Provide the [X, Y] coordinate of the cell's center where the given text is located.  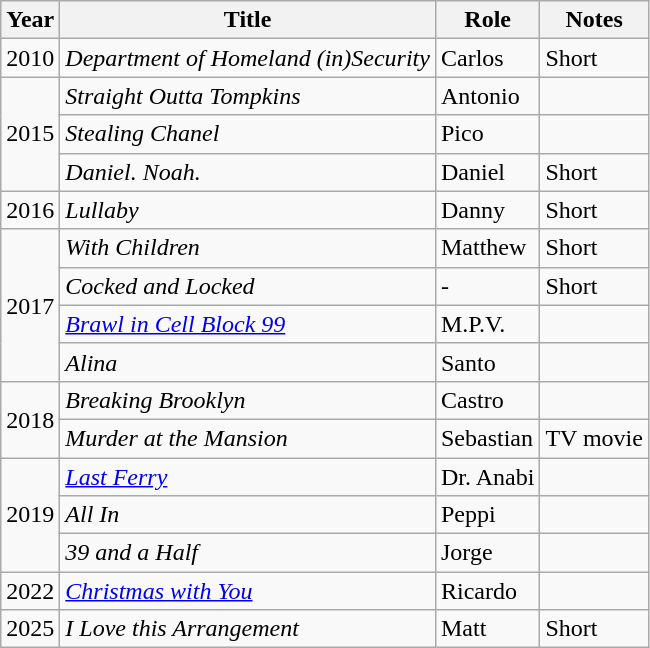
Matthew [487, 248]
Year [30, 20]
Straight Outta Tompkins [248, 96]
2015 [30, 134]
Peppi [487, 515]
Jorge [487, 553]
TV movie [594, 438]
Brawl in Cell Block 99 [248, 324]
Daniel. Noah. [248, 172]
Breaking Brooklyn [248, 400]
39 and a Half [248, 553]
Stealing Chanel [248, 134]
- [487, 286]
Castro [487, 400]
2010 [30, 58]
Carlos [487, 58]
Danny [487, 210]
2016 [30, 210]
Matt [487, 629]
Ricardo [487, 591]
Christmas with You [248, 591]
Daniel [487, 172]
Lullaby [248, 210]
Alina [248, 362]
Role [487, 20]
Dr. Anabi [487, 477]
With Children [248, 248]
2022 [30, 591]
2025 [30, 629]
Murder at the Mansion [248, 438]
All In [248, 515]
Santo [487, 362]
Department of Homeland (in)Security [248, 58]
2019 [30, 515]
Pico [487, 134]
Antonio [487, 96]
Notes [594, 20]
Title [248, 20]
2017 [30, 305]
2018 [30, 419]
M.P.V. [487, 324]
Last Ferry [248, 477]
I Love this Arrangement [248, 629]
Sebastian [487, 438]
Cocked and Locked [248, 286]
